Locate the cell with the specified text and output its (x, y) center coordinate. 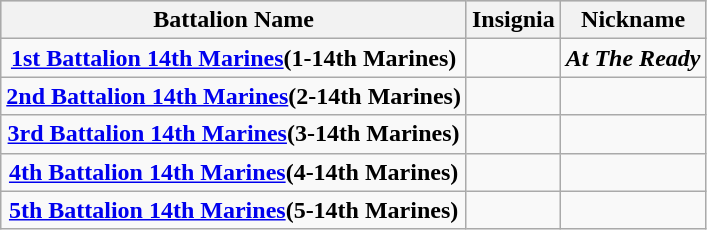
Insignia (513, 20)
3rd Battalion 14th Marines(3-14th Marines) (234, 134)
At The Ready (633, 58)
2nd Battalion 14th Marines(2-14th Marines) (234, 96)
Battalion Name (234, 20)
5th Battalion 14th Marines(5-14th Marines) (234, 210)
Nickname (633, 20)
4th Battalion 14th Marines(4-14th Marines) (234, 172)
1st Battalion 14th Marines(1-14th Marines) (234, 58)
